Return the (x, y) coordinate for the center point of the cell that contains the specified text.  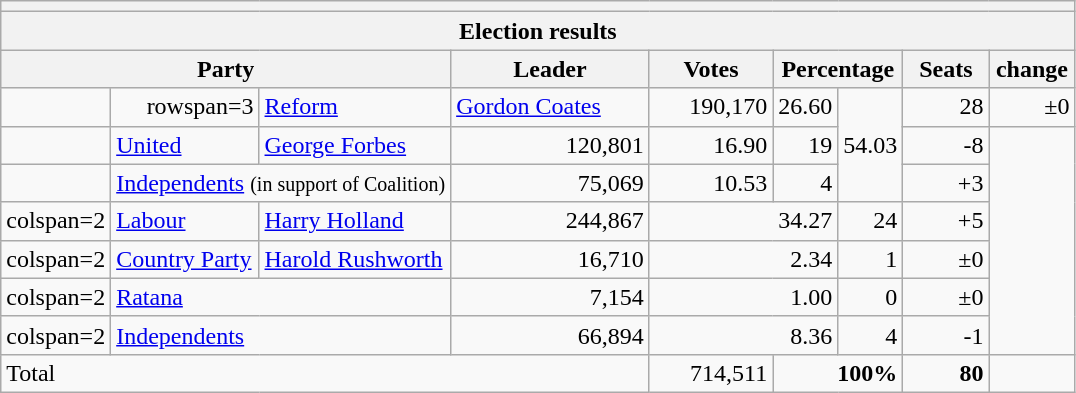
rowspan=3 (185, 107)
24 (870, 221)
-8 (946, 145)
714,511 (711, 373)
Percentage (838, 69)
Votes (711, 69)
Reform (355, 107)
190,170 (711, 107)
Leader (550, 69)
8.36 (744, 335)
Total (325, 373)
Independents (281, 335)
Gordon Coates (550, 107)
Election results (538, 31)
Harry Holland (355, 221)
244,867 (550, 221)
Labour (185, 221)
80 (946, 373)
Seats (946, 69)
Party (226, 69)
Independents (in support of Coalition) (281, 183)
change (1032, 69)
54.03 (870, 145)
100% (838, 373)
75,069 (550, 183)
120,801 (550, 145)
7,154 (550, 297)
0 (870, 297)
Ratana (281, 297)
-1 (946, 335)
19 (806, 145)
16,710 (550, 259)
16.90 (711, 145)
66,894 (550, 335)
United (185, 145)
+3 (946, 183)
2.34 (744, 259)
George Forbes (355, 145)
1 (870, 259)
26.60 (806, 107)
34.27 (744, 221)
+5 (946, 221)
10.53 (711, 183)
Harold Rushworth (355, 259)
1.00 (744, 297)
Country Party (185, 259)
28 (946, 107)
